Return (X, Y) of the center of cell containing provided text 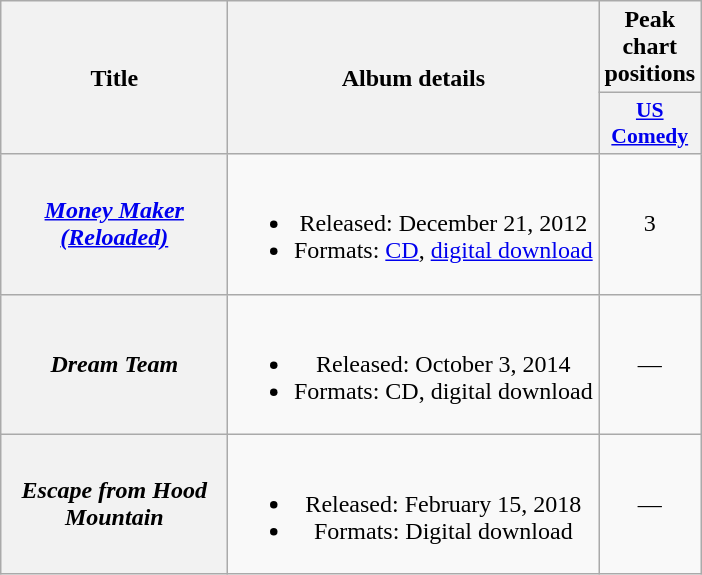
Album details (414, 78)
Escape from Hood Mountain (114, 504)
3 (650, 224)
Peak chart positions (650, 47)
Released: December 21, 2012Formats: CD, digital download (414, 224)
USComedy (650, 124)
Money Maker (Reloaded) (114, 224)
Released: February 15, 2018Formats: Digital download (414, 504)
Dream Team (114, 364)
Title (114, 78)
Released: October 3, 2014Formats: CD, digital download (414, 364)
